Pinpoint the cell where the given text exists, returning its [X, Y] midpoint coordinate. 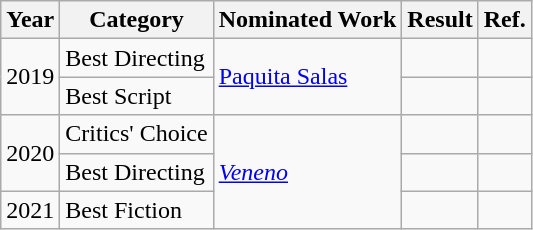
Nominated Work [308, 20]
Ref. [504, 20]
2020 [30, 153]
Critics' Choice [136, 134]
Veneno [308, 172]
Category [136, 20]
Best Fiction [136, 210]
Year [30, 20]
2019 [30, 77]
Result [440, 20]
Paquita Salas [308, 77]
2021 [30, 210]
Best Script [136, 96]
